Return [X, Y] of the center of cell containing provided text 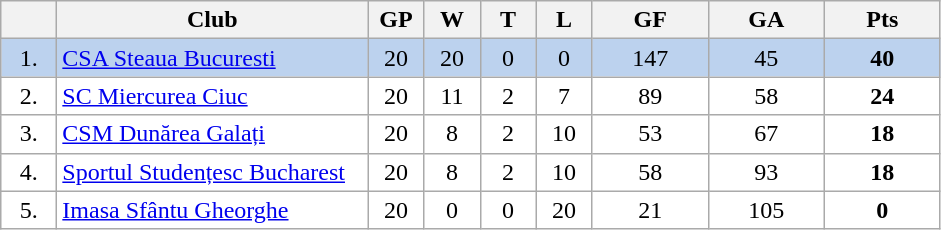
11 [452, 96]
Sportul Studențesc Bucharest [212, 172]
89 [650, 96]
21 [650, 210]
2. [29, 96]
105 [766, 210]
4. [29, 172]
CSA Steaua Bucuresti [212, 58]
L [564, 20]
GF [650, 20]
T [508, 20]
40 [882, 58]
3. [29, 134]
93 [766, 172]
1. [29, 58]
24 [882, 96]
45 [766, 58]
7 [564, 96]
GA [766, 20]
GP [396, 20]
67 [766, 134]
53 [650, 134]
Pts [882, 20]
SC Miercurea Ciuc [212, 96]
147 [650, 58]
Imasa Sfântu Gheorghe [212, 210]
5. [29, 210]
W [452, 20]
CSM Dunărea Galați [212, 134]
Club [212, 20]
